Capture the cell that displays the provided text and extract its [x, y] central coordinate. 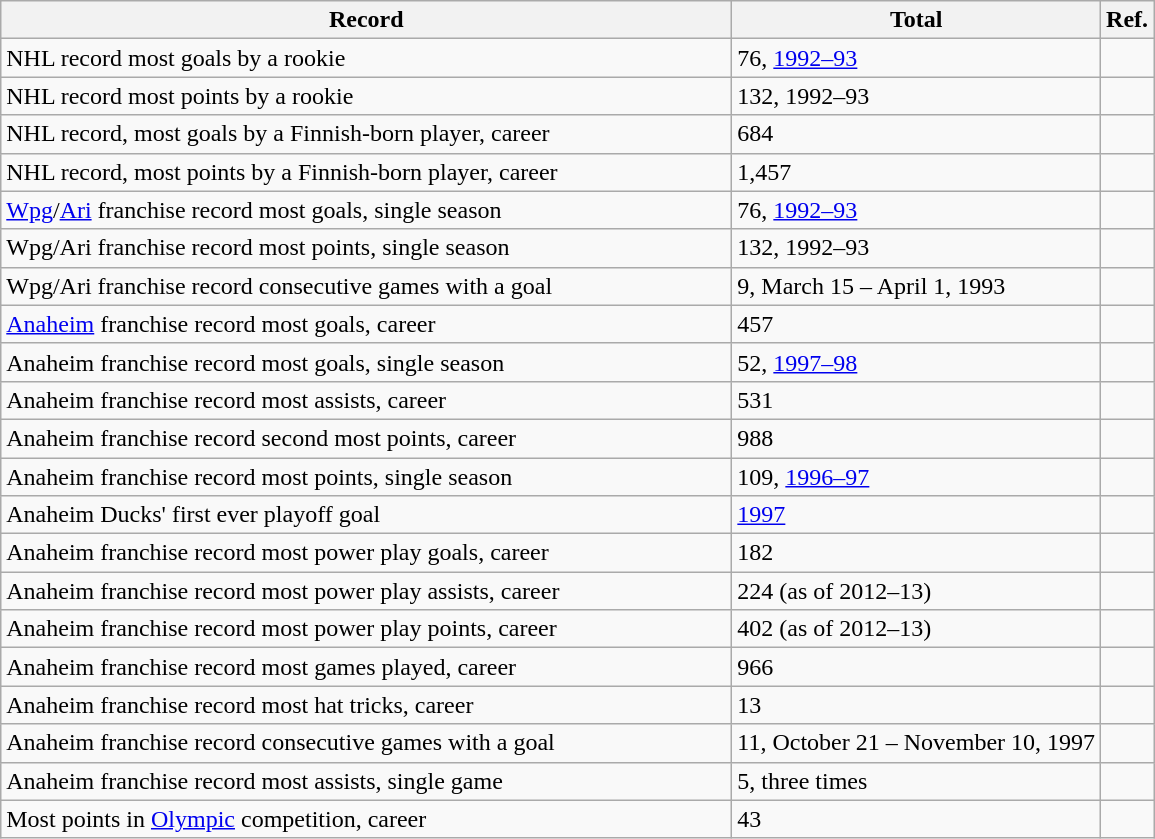
Anaheim franchise record most hat tricks, career [366, 705]
Anaheim franchise record second most points, career [366, 438]
Wpg/Ari franchise record consecutive games with a goal [366, 286]
Anaheim franchise record most assists, career [366, 400]
109, 1996–97 [916, 477]
Anaheim franchise record most power play assists, career [366, 591]
Anaheim franchise record most power play points, career [366, 629]
Anaheim franchise record most goals, career [366, 324]
NHL record most goals by a rookie [366, 58]
684 [916, 134]
NHL record, most goals by a Finnish-born player, career [366, 134]
Most points in Olympic competition, career [366, 819]
1997 [916, 515]
Anaheim franchise record most power play goals, career [366, 553]
Anaheim franchise record most points, single season [366, 477]
Anaheim franchise record most goals, single season [366, 362]
43 [916, 819]
988 [916, 438]
224 (as of 2012–13) [916, 591]
52, 1997–98 [916, 362]
11, October 21 – November 10, 1997 [916, 743]
5, three times [916, 781]
966 [916, 667]
Ref. [1128, 20]
Anaheim Ducks' first ever playoff goal [366, 515]
1,457 [916, 172]
531 [916, 400]
457 [916, 324]
182 [916, 553]
Anaheim franchise record most games played, career [366, 667]
Record [366, 20]
NHL record most points by a rookie [366, 96]
Total [916, 20]
9, March 15 – April 1, 1993 [916, 286]
13 [916, 705]
402 (as of 2012–13) [916, 629]
Anaheim franchise record consecutive games with a goal [366, 743]
Wpg/Ari franchise record most points, single season [366, 248]
Wpg/Ari franchise record most goals, single season [366, 210]
Anaheim franchise record most assists, single game [366, 781]
NHL record, most points by a Finnish-born player, career [366, 172]
